Detect which cell encompasses the target text, then output its (x, y) center coordinate. 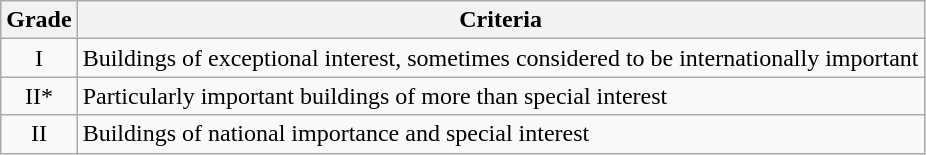
Criteria (500, 20)
II* (39, 96)
I (39, 58)
Particularly important buildings of more than special interest (500, 96)
II (39, 134)
Buildings of national importance and special interest (500, 134)
Grade (39, 20)
Buildings of exceptional interest, sometimes considered to be internationally important (500, 58)
